For the text-containing cell, return its midpoint in (X, Y) coordinate format. 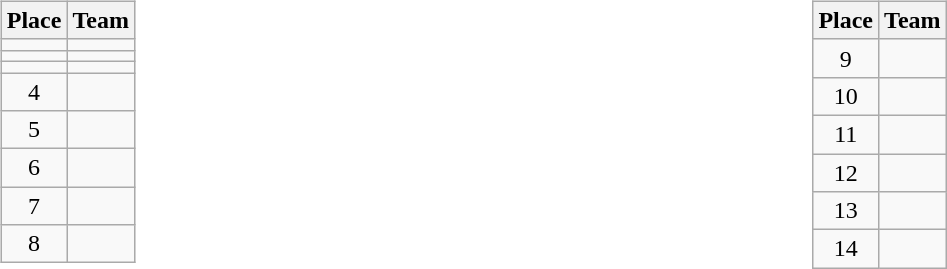
10 (846, 96)
6 (34, 168)
8 (34, 244)
7 (34, 206)
9 (846, 58)
5 (34, 130)
14 (846, 249)
13 (846, 211)
12 (846, 173)
4 (34, 91)
11 (846, 134)
